Locate the cell with the specified text and output its (x, y) center coordinate. 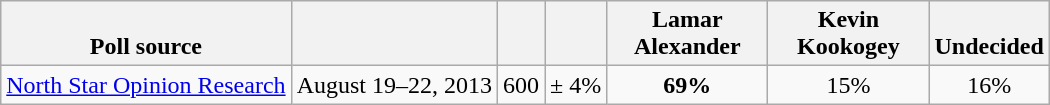
Poll source (146, 34)
North Star Opinion Research (146, 85)
KevinKookogey (848, 34)
Undecided (989, 34)
15% (848, 85)
69% (688, 85)
± 4% (576, 85)
August 19–22, 2013 (394, 85)
600 (522, 85)
LamarAlexander (688, 34)
16% (989, 85)
